Return the (x, y) coordinate for the center point of the cell that contains the specified text.  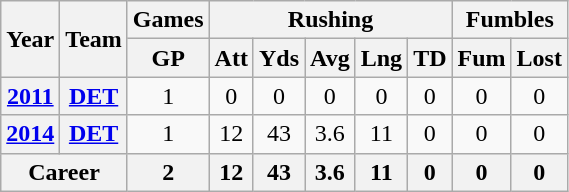
Rushing (330, 20)
Lost (539, 58)
Team (94, 39)
Fumbles (510, 20)
GP (168, 58)
2 (168, 172)
Att (231, 58)
Lng (381, 58)
2014 (30, 134)
Career (64, 172)
Games (168, 20)
Fum (482, 58)
2011 (30, 96)
Yds (278, 58)
Avg (330, 58)
TD (430, 58)
Year (30, 39)
